Detect which cell encompasses the target text, then output its (X, Y) center coordinate. 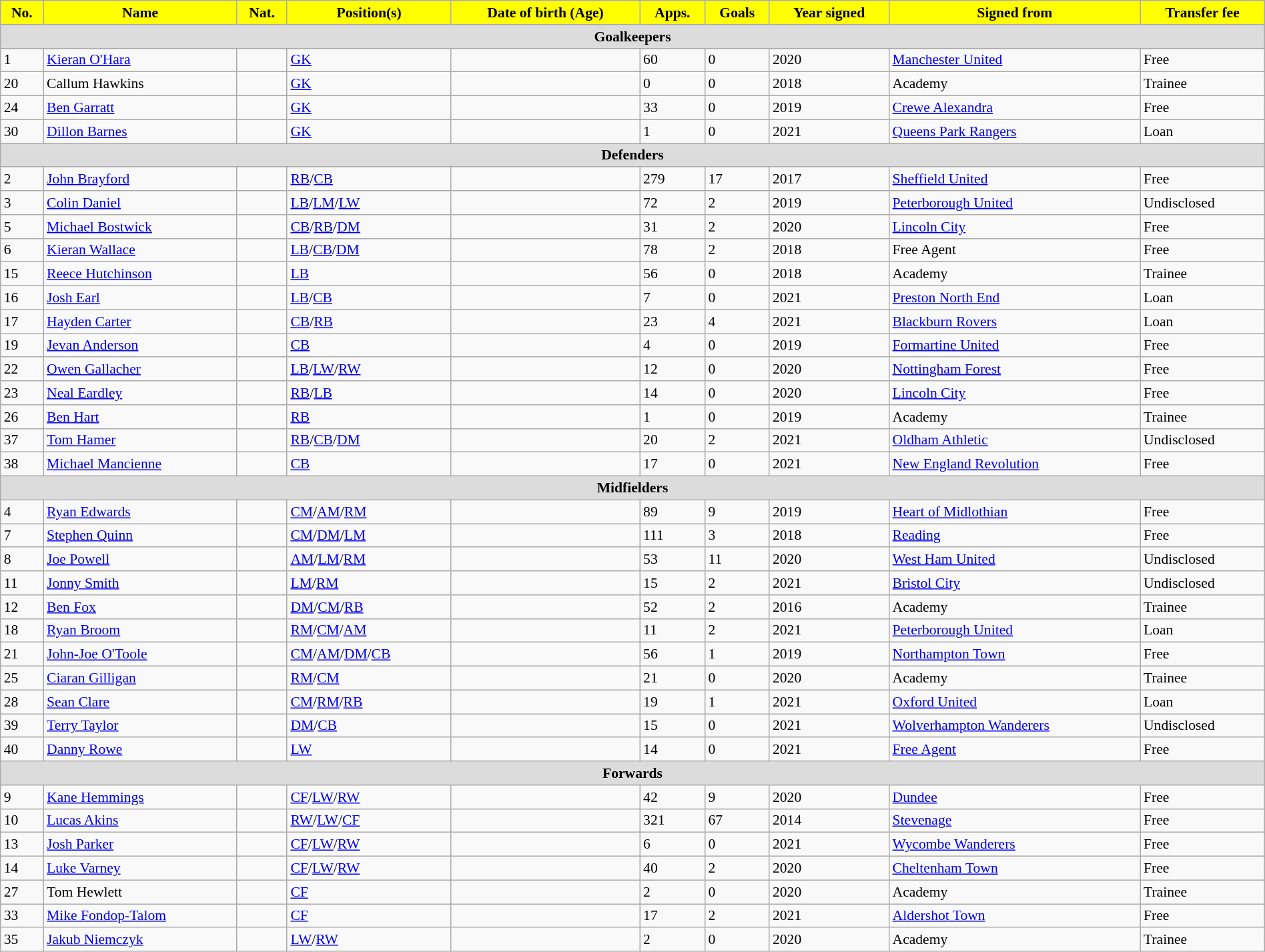
Ryan Broom (140, 630)
37 (22, 440)
Mike Fondop-Talom (140, 916)
Kieran Wallace (140, 250)
Aldershot Town (1015, 916)
Forwards (632, 773)
Cheltenham Town (1015, 869)
22 (22, 370)
Lucas Akins (140, 821)
Bristol City (1015, 583)
John Brayford (140, 179)
No. (22, 13)
Position(s) (369, 13)
Stephen Quinn (140, 536)
LB/LW/RW (369, 370)
27 (22, 892)
LW/RW (369, 940)
111 (673, 536)
Hayden Carter (140, 322)
67 (737, 821)
Ciaran Gilligan (140, 678)
CM/AM/DM/CB (369, 654)
52 (673, 607)
RW/LW/CF (369, 821)
Crewe Alexandra (1015, 108)
LW (369, 750)
CM/DM/LM (369, 536)
LB/CB (369, 298)
Nottingham Forest (1015, 370)
Jakub Niemczyk (140, 940)
279 (673, 179)
Danny Rowe (140, 750)
60 (673, 60)
42 (673, 797)
CB/RB/DM (369, 227)
72 (673, 203)
Sheffield United (1015, 179)
Midfielders (632, 488)
LB (369, 274)
CM/RM/RB (369, 702)
Wolverhampton Wanderers (1015, 726)
LB/CB/DM (369, 250)
Josh Parker (140, 845)
Signed from (1015, 13)
Terry Taylor (140, 726)
78 (673, 250)
Kane Hemmings (140, 797)
DM/CB (369, 726)
Heart of Midlothian (1015, 512)
LM/RM (369, 583)
16 (22, 298)
28 (22, 702)
Northampton Town (1015, 654)
Luke Varney (140, 869)
Michael Mancienne (140, 464)
30 (22, 131)
Preston North End (1015, 298)
CB/RB (369, 322)
Dillon Barnes (140, 131)
2014 (829, 821)
DM/CM/RB (369, 607)
Oldham Athletic (1015, 440)
13 (22, 845)
Owen Gallacher (140, 370)
Joe Powell (140, 560)
RB/LB (369, 393)
Reading (1015, 536)
Transfer fee (1202, 13)
Sean Clare (140, 702)
Ben Garratt (140, 108)
Blackburn Rovers (1015, 322)
Formartine United (1015, 346)
321 (673, 821)
Michael Bostwick (140, 227)
2017 (829, 179)
Queens Park Rangers (1015, 131)
RM/CM (369, 678)
89 (673, 512)
Defenders (632, 155)
CM/AM/RM (369, 512)
24 (22, 108)
Josh Earl (140, 298)
Dundee (1015, 797)
Tom Hewlett (140, 892)
Ben Hart (140, 417)
Neal Eardley (140, 393)
New England Revolution (1015, 464)
West Ham United (1015, 560)
39 (22, 726)
Goals (737, 13)
RB (369, 417)
Callum Hawkins (140, 84)
35 (22, 940)
Apps. (673, 13)
Goalkeepers (632, 37)
Name (140, 13)
Ben Fox (140, 607)
10 (22, 821)
53 (673, 560)
RB/CB/DM (369, 440)
Tom Hamer (140, 440)
38 (22, 464)
Ryan Edwards (140, 512)
Oxford United (1015, 702)
RB/CB (369, 179)
LB/LM/LW (369, 203)
RM/CM/AM (369, 630)
2016 (829, 607)
AM/LM/RM (369, 560)
Kieran O'Hara (140, 60)
8 (22, 560)
Manchester United (1015, 60)
Year signed (829, 13)
Date of birth (Age) (546, 13)
Jonny Smith (140, 583)
Colin Daniel (140, 203)
Jevan Anderson (140, 346)
Nat. (262, 13)
26 (22, 417)
31 (673, 227)
Stevenage (1015, 821)
25 (22, 678)
Wycombe Wanderers (1015, 845)
John-Joe O'Toole (140, 654)
5 (22, 227)
18 (22, 630)
Reece Hutchinson (140, 274)
